Scan for the cell matching the given text and deliver its (x, y) coordinate at center. 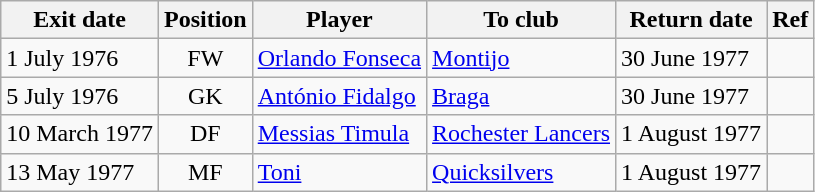
Messias Timula (339, 134)
Ref (790, 20)
Player (339, 20)
Braga (522, 96)
Position (205, 20)
GK (205, 96)
13 May 1977 (80, 172)
Exit date (80, 20)
5 July 1976 (80, 96)
MF (205, 172)
Toni (339, 172)
Rochester Lancers (522, 134)
Orlando Fonseca (339, 58)
Return date (692, 20)
Montijo (522, 58)
To club (522, 20)
Quicksilvers (522, 172)
FW (205, 58)
DF (205, 134)
10 March 1977 (80, 134)
António Fidalgo (339, 96)
1 July 1976 (80, 58)
